Extract the (X, Y) coordinate from the center of the cell holding the provided text.  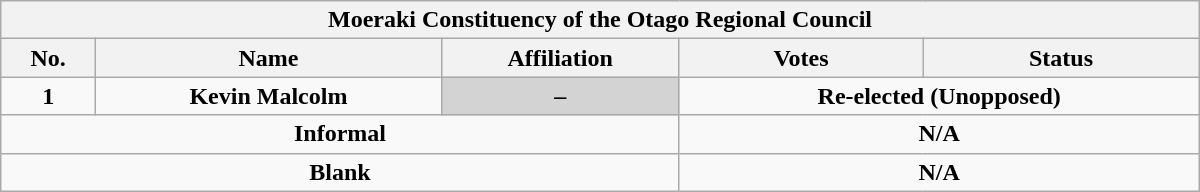
Informal (340, 134)
– (560, 96)
Name (269, 58)
Blank (340, 172)
Re-elected (Unopposed) (939, 96)
No. (48, 58)
1 (48, 96)
Votes (801, 58)
Kevin Malcolm (269, 96)
Status (1061, 58)
Affiliation (560, 58)
Moeraki Constituency of the Otago Regional Council (600, 20)
